Determine the [X, Y] coordinate at the center of the cell enclosing the given text.  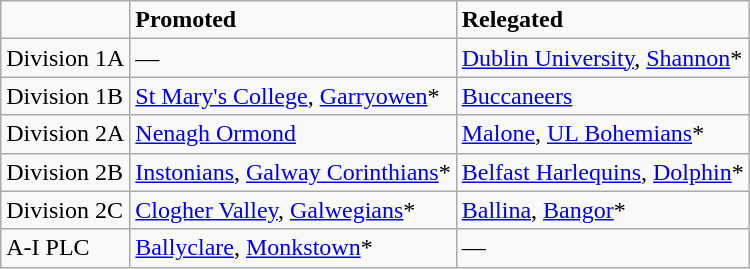
Belfast Harlequins, Dolphin* [602, 172]
Ballina, Bangor* [602, 210]
Promoted [293, 20]
Dublin University, Shannon* [602, 58]
Clogher Valley, Galwegians* [293, 210]
Division 1B [66, 96]
Division 2A [66, 134]
Ballyclare, Monkstown* [293, 248]
Division 2C [66, 210]
Division 2B [66, 172]
Nenagh Ormond [293, 134]
Buccaneers [602, 96]
St Mary's College, Garryowen* [293, 96]
Malone, UL Bohemians* [602, 134]
Relegated [602, 20]
A-I PLC [66, 248]
Division 1A [66, 58]
Instonians, Galway Corinthians* [293, 172]
